From the cell containing the given text, extract its center point as (X, Y) coordinate. 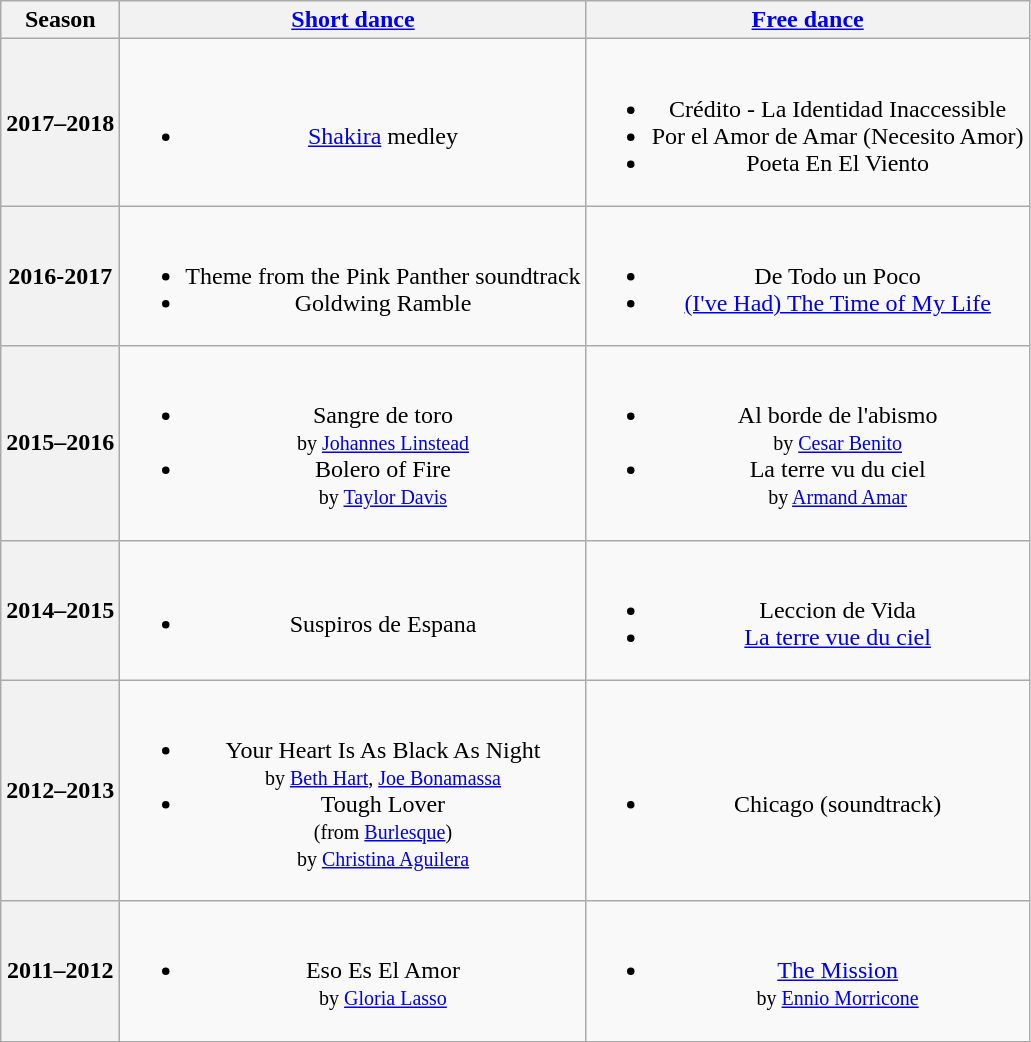
Eso Es El Amor by Gloria Lasso (353, 971)
2014–2015 (60, 610)
Free dance (808, 20)
Short dance (353, 20)
Your Heart Is As Black As Night by Beth Hart, Joe Bonamassa Tough Lover (from Burlesque) by Christina Aguilera (353, 790)
2015–2016 (60, 443)
Leccion de VidaLa terre vue du ciel (808, 610)
Season (60, 20)
The Mission by Ennio Morricone (808, 971)
Suspiros de Espana (353, 610)
Chicago (soundtrack) (808, 790)
Theme from the Pink Panther soundtrackGoldwing Ramble (353, 276)
2016-2017 (60, 276)
De Todo un Poco (I've Had) The Time of My Life (808, 276)
2012–2013 (60, 790)
Sangre de toro by Johannes LinsteadBolero of Fire by Taylor Davis (353, 443)
Al borde de l'abismo by Cesar BenitoLa terre vu du ciel by Armand Amar (808, 443)
2017–2018 (60, 122)
2011–2012 (60, 971)
Shakira medley (353, 122)
Crédito - La Identidad Inaccessible Por el Amor de Amar (Necesito Amor) Poeta En El Viento (808, 122)
